Search for the cell housing the specified text and yield its (X, Y) center coordinate. 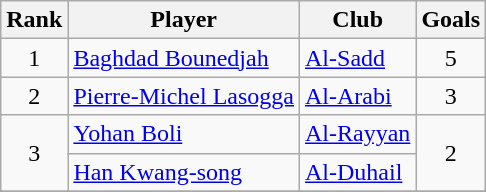
Al-Sadd (358, 58)
5 (451, 58)
Han Kwang-song (184, 172)
Baghdad Bounedjah (184, 58)
Rank (34, 20)
Goals (451, 20)
Yohan Boli (184, 134)
Player (184, 20)
1 (34, 58)
Pierre-Michel Lasogga (184, 96)
Al-Duhail (358, 172)
Al-Arabi (358, 96)
Club (358, 20)
Al-Rayyan (358, 134)
